For the text-containing cell, return its midpoint in [x, y] coordinate format. 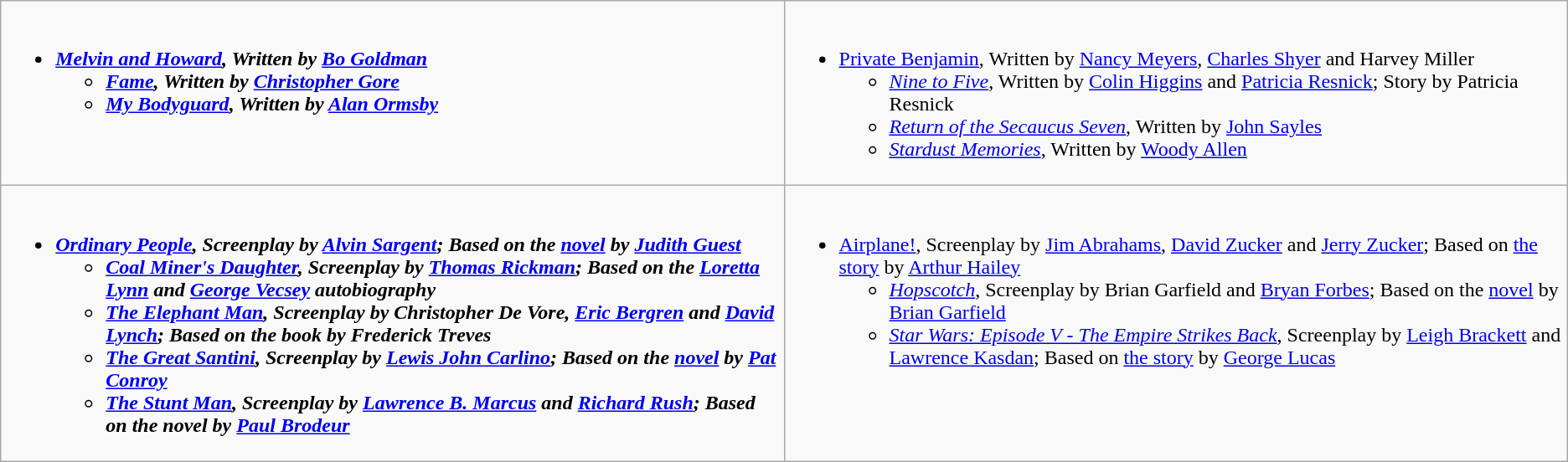
Melvin and Howard, Written by Bo GoldmanFame, Written by Christopher GoreMy Bodyguard, Written by Alan Ormsby [392, 94]
